Pinpoint the cell where the given text exists, returning its [X, Y] midpoint coordinate. 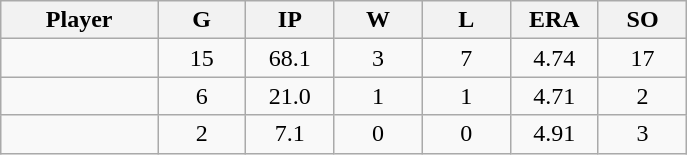
SO [642, 20]
ERA [554, 20]
IP [290, 20]
21.0 [290, 96]
4.91 [554, 134]
68.1 [290, 58]
7 [466, 58]
G [202, 20]
6 [202, 96]
L [466, 20]
Player [80, 20]
4.74 [554, 58]
17 [642, 58]
W [378, 20]
7.1 [290, 134]
15 [202, 58]
4.71 [554, 96]
